Detect which cell encompasses the target text, then output its [X, Y] center coordinate. 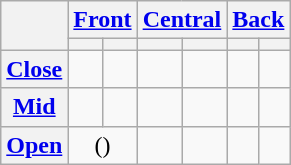
() [102, 145]
Mid [34, 107]
Close [34, 69]
Front [102, 20]
Back [258, 20]
Open [34, 145]
Central [182, 20]
